Return the (x, y) coordinate for the center point of the cell that contains the specified text.  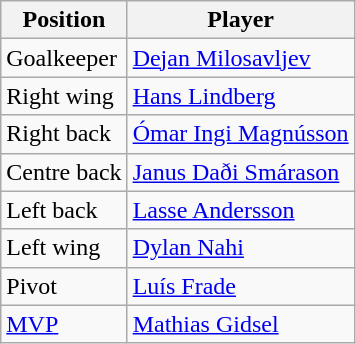
Right back (64, 134)
Left back (64, 210)
Dejan Milosavljev (240, 58)
Pivot (64, 286)
Ómar Ingi Magnússon (240, 134)
Goalkeeper (64, 58)
Hans Lindberg (240, 96)
MVP (64, 324)
Dylan Nahi (240, 248)
Lasse Andersson (240, 210)
Luís Frade (240, 286)
Right wing (64, 96)
Player (240, 20)
Left wing (64, 248)
Centre back (64, 172)
Mathias Gidsel (240, 324)
Position (64, 20)
Janus Daði Smárason (240, 172)
